Output the (x, y) coordinate of the center of the cell containing the given text.  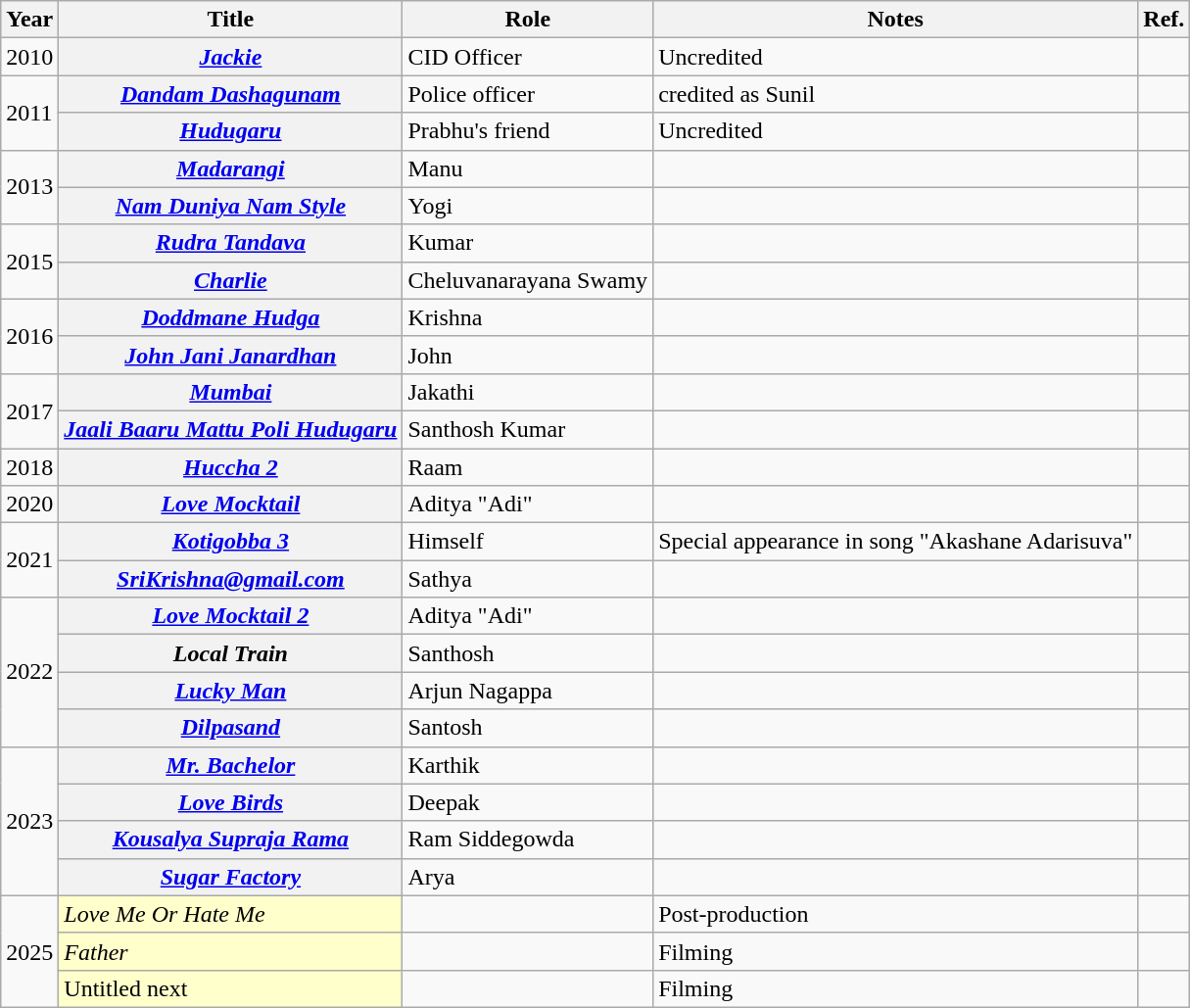
2016 (29, 336)
Ref. (1164, 20)
Love Me Or Hate Me (231, 914)
Yogi (528, 206)
Arya (528, 877)
Sugar Factory (231, 877)
Untitled next (231, 988)
Jakathi (528, 392)
Nam Duniya Nam Style (231, 206)
Charlie (231, 280)
Kumar (528, 243)
Dandam Dashagunam (231, 94)
2020 (29, 504)
Karthik (528, 765)
2015 (29, 262)
Love Birds (231, 802)
Year (29, 20)
Jaali Baaru Mattu Poli Hudugaru (231, 429)
Notes (895, 20)
Rudra Tandava (231, 243)
Ram Siddegowda (528, 840)
2017 (29, 410)
Role (528, 20)
Himself (528, 542)
Kousalya Supraja Rama (231, 840)
Lucky Man (231, 691)
Love Mocktail 2 (231, 616)
credited as Sunil (895, 94)
Deepak (528, 802)
Post-production (895, 914)
Kotigobba 3 (231, 542)
Dilpasand (231, 728)
2010 (29, 57)
Cheluvanarayana Swamy (528, 280)
Santhosh Kumar (528, 429)
Love Mocktail (231, 504)
Raam (528, 467)
2025 (29, 951)
2018 (29, 467)
Madarangi (231, 168)
CID Officer (528, 57)
Manu (528, 168)
Krishna (528, 317)
Local Train (231, 653)
Santosh (528, 728)
Special appearance in song "Akashane Adarisuva" (895, 542)
Jackie (231, 57)
Sathya (528, 579)
Father (231, 951)
John Jani Janardhan (231, 355)
Huccha 2 (231, 467)
2023 (29, 821)
2011 (29, 113)
Santhosh (528, 653)
Arjun Nagappa (528, 691)
Doddmane Hudga (231, 317)
SriKrishna@gmail.com (231, 579)
2021 (29, 560)
Prabhu's friend (528, 131)
2022 (29, 672)
2013 (29, 187)
Police officer (528, 94)
Title (231, 20)
Hudugaru (231, 131)
John (528, 355)
Mr. Bachelor (231, 765)
Mumbai (231, 392)
